Detect which cell encompasses the target text, then output its [x, y] center coordinate. 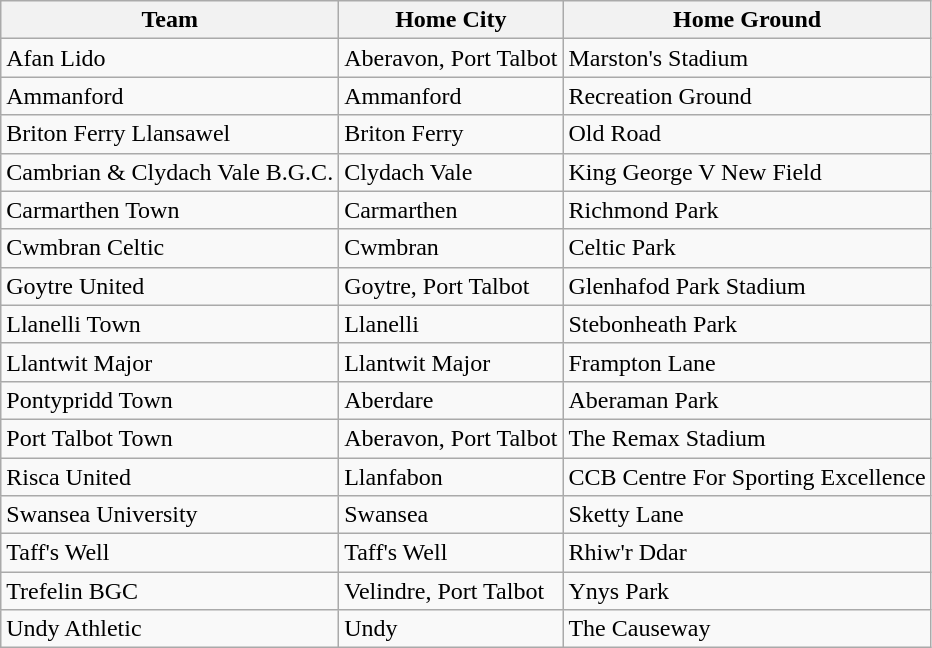
Celtic Park [747, 248]
Glenhafod Park Stadium [747, 286]
Undy Athletic [170, 629]
Cwmbran Celtic [170, 248]
Marston's Stadium [747, 58]
Stebonheath Park [747, 324]
Recreation Ground [747, 96]
Briton Ferry Llansawel [170, 134]
Pontypridd Town [170, 400]
Carmarthen Town [170, 210]
Port Talbot Town [170, 438]
King George V New Field [747, 172]
Swansea University [170, 515]
Carmarthen [451, 210]
Llanelli [451, 324]
Aberdare [451, 400]
The Causeway [747, 629]
Ynys Park [747, 591]
Risca United [170, 477]
CCB Centre For Sporting Excellence [747, 477]
Llanelli Town [170, 324]
Goytre United [170, 286]
Richmond Park [747, 210]
Rhiw'r Ddar [747, 553]
Home City [451, 20]
Frampton Lane [747, 362]
Llanfabon [451, 477]
The Remax Stadium [747, 438]
Cwmbran [451, 248]
Team [170, 20]
Trefelin BGC [170, 591]
Aberaman Park [747, 400]
Old Road [747, 134]
Undy [451, 629]
Sketty Lane [747, 515]
Clydach Vale [451, 172]
Swansea [451, 515]
Velindre, Port Talbot [451, 591]
Afan Lido [170, 58]
Home Ground [747, 20]
Briton Ferry [451, 134]
Goytre, Port Talbot [451, 286]
Cambrian & Clydach Vale B.G.C. [170, 172]
